Provide the [x, y] coordinate of the cell's center where the given text is located.  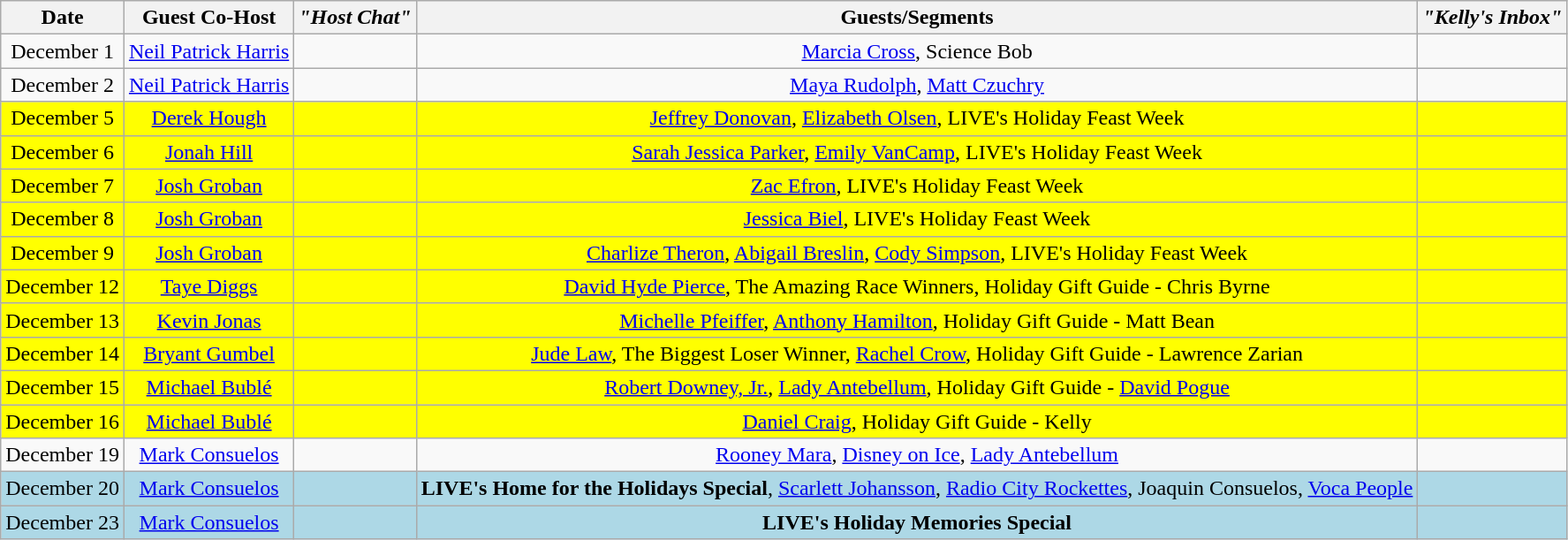
Sarah Jessica Parker, Emily VanCamp, LIVE's Holiday Feast Week [917, 152]
Bryant Gumbel [208, 354]
December 14 [63, 354]
Derek Hough [208, 118]
Jessica Biel, LIVE's Holiday Feast Week [917, 219]
Taye Diggs [208, 286]
Guest Co-Host [208, 18]
Maya Rudolph, Matt Czuchry [917, 85]
Date [63, 18]
Rooney Mara, Disney on Ice, Lady Antebellum [917, 455]
December 5 [63, 118]
December 16 [63, 422]
Jude Law, The Biggest Loser Winner, Rachel Crow, Holiday Gift Guide - Lawrence Zarian [917, 354]
David Hyde Pierce, The Amazing Race Winners, Holiday Gift Guide - Chris Byrne [917, 286]
Jeffrey Donovan, Elizabeth Olsen, LIVE's Holiday Feast Week [917, 118]
Marcia Cross, Science Bob [917, 51]
Charlize Theron, Abigail Breslin, Cody Simpson, LIVE's Holiday Feast Week [917, 253]
December 9 [63, 253]
December 23 [63, 522]
"Kelly's Inbox" [1493, 18]
Zac Efron, LIVE's Holiday Feast Week [917, 186]
December 20 [63, 489]
Robert Downey, Jr., Lady Antebellum, Holiday Gift Guide - David Pogue [917, 387]
December 15 [63, 387]
Kevin Jonas [208, 320]
LIVE's Home for the Holidays Special, Scarlett Johansson, Radio City Rockettes, Joaquin Consuelos, Voca People [917, 489]
December 8 [63, 219]
December 7 [63, 186]
LIVE's Holiday Memories Special [917, 522]
"Host Chat" [355, 18]
December 19 [63, 455]
December 13 [63, 320]
Guests/Segments [917, 18]
December 1 [63, 51]
Daniel Craig, Holiday Gift Guide - Kelly [917, 422]
December 2 [63, 85]
December 6 [63, 152]
Michelle Pfeiffer, Anthony Hamilton, Holiday Gift Guide - Matt Bean [917, 320]
December 12 [63, 286]
Jonah Hill [208, 152]
